Pinpoint the cell where the given text exists, returning its [x, y] midpoint coordinate. 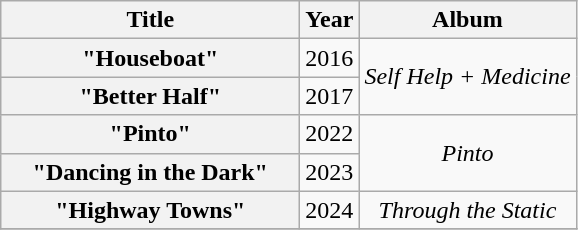
"Houseboat" [150, 58]
2016 [330, 58]
Self Help + Medicine [468, 77]
2024 [330, 210]
Pinto [468, 153]
Album [468, 20]
2022 [330, 134]
2017 [330, 96]
"Dancing in the Dark" [150, 172]
Title [150, 20]
"Better Half" [150, 96]
2023 [330, 172]
"Highway Towns" [150, 210]
Year [330, 20]
"Pinto" [150, 134]
Through the Static [468, 210]
